Return the (X, Y) coordinate for the center point of the cell that contains the specified text.  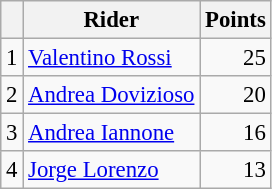
Andrea Dovizioso (112, 95)
20 (236, 95)
13 (236, 170)
Rider (112, 20)
16 (236, 133)
25 (236, 58)
4 (12, 170)
1 (12, 58)
Valentino Rossi (112, 58)
2 (12, 95)
Points (236, 20)
Jorge Lorenzo (112, 170)
Andrea Iannone (112, 133)
3 (12, 133)
